Scan for the cell matching the given text and deliver its [x, y] coordinate at center. 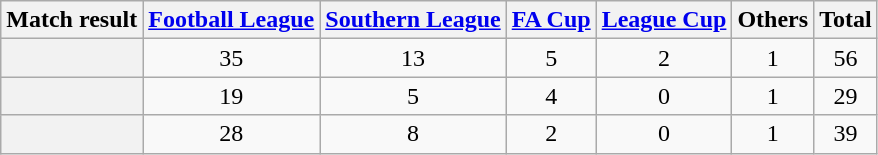
8 [413, 134]
Others [773, 20]
Total [846, 20]
FA Cup [551, 20]
35 [232, 58]
League Cup [664, 20]
Football League [232, 20]
28 [232, 134]
Match result [72, 20]
39 [846, 134]
Southern League [413, 20]
4 [551, 96]
56 [846, 58]
13 [413, 58]
29 [846, 96]
19 [232, 96]
